For the text-containing cell, return its midpoint in (X, Y) coordinate format. 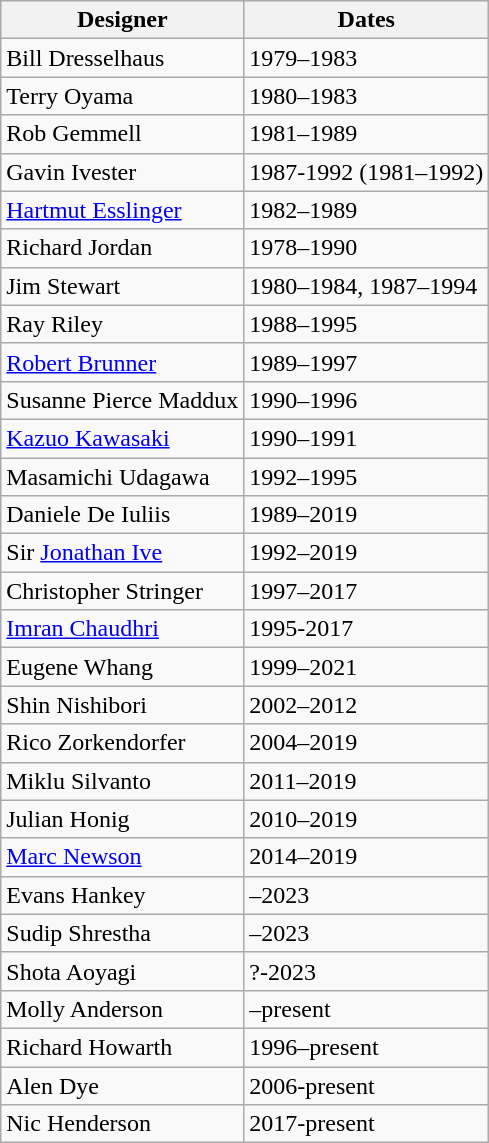
1997–2017 (366, 591)
1992–1995 (366, 477)
1981–1989 (366, 134)
Evans Hankey (122, 895)
Richard Jordan (122, 248)
2010–2019 (366, 819)
Ray Riley (122, 324)
1988–1995 (366, 324)
Sudip Shrestha (122, 933)
Richard Howarth (122, 1047)
1990–1991 (366, 438)
Susanne Pierce Maddux (122, 400)
Shota Aoyagi (122, 971)
Hartmut Esslinger (122, 210)
Miklu Silvanto (122, 781)
Molly Anderson (122, 1009)
2011–2019 (366, 781)
Alen Dye (122, 1085)
Shin Nishibori (122, 705)
Kazuo Kawasaki (122, 438)
Robert Brunner (122, 362)
1982–1989 (366, 210)
Rob Gemmell (122, 134)
Christopher Stringer (122, 591)
Jim Stewart (122, 286)
Daniele De Iuliis (122, 515)
1990–1996 (366, 400)
Marc Newson (122, 857)
Terry Oyama (122, 96)
–present (366, 1009)
1980–1983 (366, 96)
2002–2012 (366, 705)
Bill Dresselhaus (122, 58)
1979–1983 (366, 58)
Gavin Ivester (122, 172)
1989–2019 (366, 515)
1978–1990 (366, 248)
Eugene Whang (122, 667)
1980–1984, 1987–1994 (366, 286)
Julian Honig (122, 819)
1992–2019 (366, 553)
1989–1997 (366, 362)
2006-present (366, 1085)
2004–2019 (366, 743)
1996–present (366, 1047)
Sir Jonathan Ive (122, 553)
Imran Chaudhri (122, 629)
1987-1992 (1981–1992) (366, 172)
2017-present (366, 1124)
2014–2019 (366, 857)
1995-2017 (366, 629)
Rico Zorkendorfer (122, 743)
1999–2021 (366, 667)
?-2023 (366, 971)
Nic Henderson (122, 1124)
Masamichi Udagawa (122, 477)
Dates (366, 20)
Designer (122, 20)
